Provide the [x, y] coordinate of the cell's center where the given text is located.  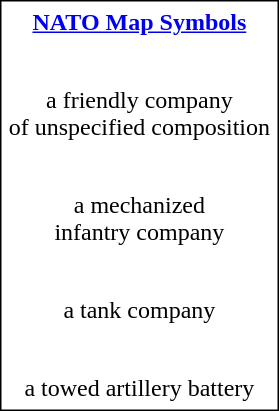
a mechanized infantry company [139, 220]
NATO Map Symbols [139, 22]
a tank company [139, 310]
a towed artillery battery [139, 388]
a friendly company of unspecified composition [139, 114]
